Determine the [x, y] coordinate at the center of the cell enclosing the given text.  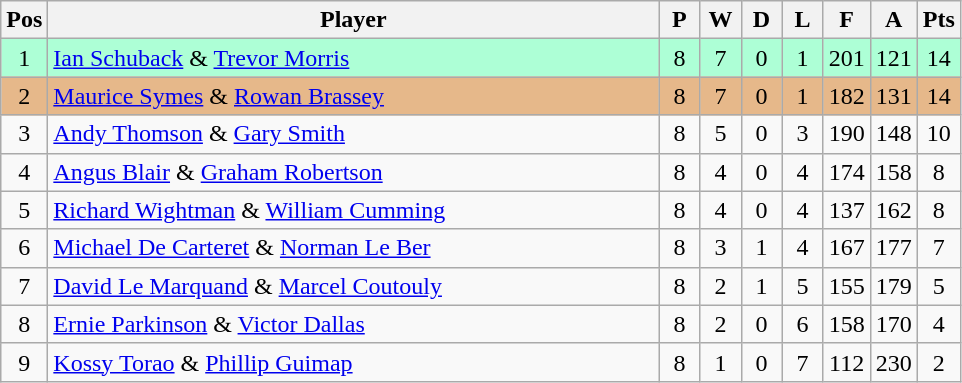
Ernie Parkinson & Victor Dallas [354, 324]
170 [894, 324]
112 [846, 362]
D [762, 20]
9 [24, 362]
230 [894, 362]
Maurice Symes & Rowan Brassey [354, 96]
137 [846, 210]
121 [894, 58]
179 [894, 286]
162 [894, 210]
Pts [938, 20]
Richard Wightman & William Cumming [354, 210]
167 [846, 248]
David Le Marquand & Marcel Coutouly [354, 286]
Andy Thomson & Gary Smith [354, 134]
Pos [24, 20]
P [680, 20]
Angus Blair & Graham Robertson [354, 172]
148 [894, 134]
174 [846, 172]
Kossy Torao & Phillip Guimap [354, 362]
201 [846, 58]
L [802, 20]
Michael De Carteret & Norman Le Ber [354, 248]
W [720, 20]
F [846, 20]
190 [846, 134]
131 [894, 96]
10 [938, 134]
A [894, 20]
Ian Schuback & Trevor Morris [354, 58]
Player [354, 20]
182 [846, 96]
177 [894, 248]
155 [846, 286]
